Locate the cell with the specified text and output its [X, Y] center coordinate. 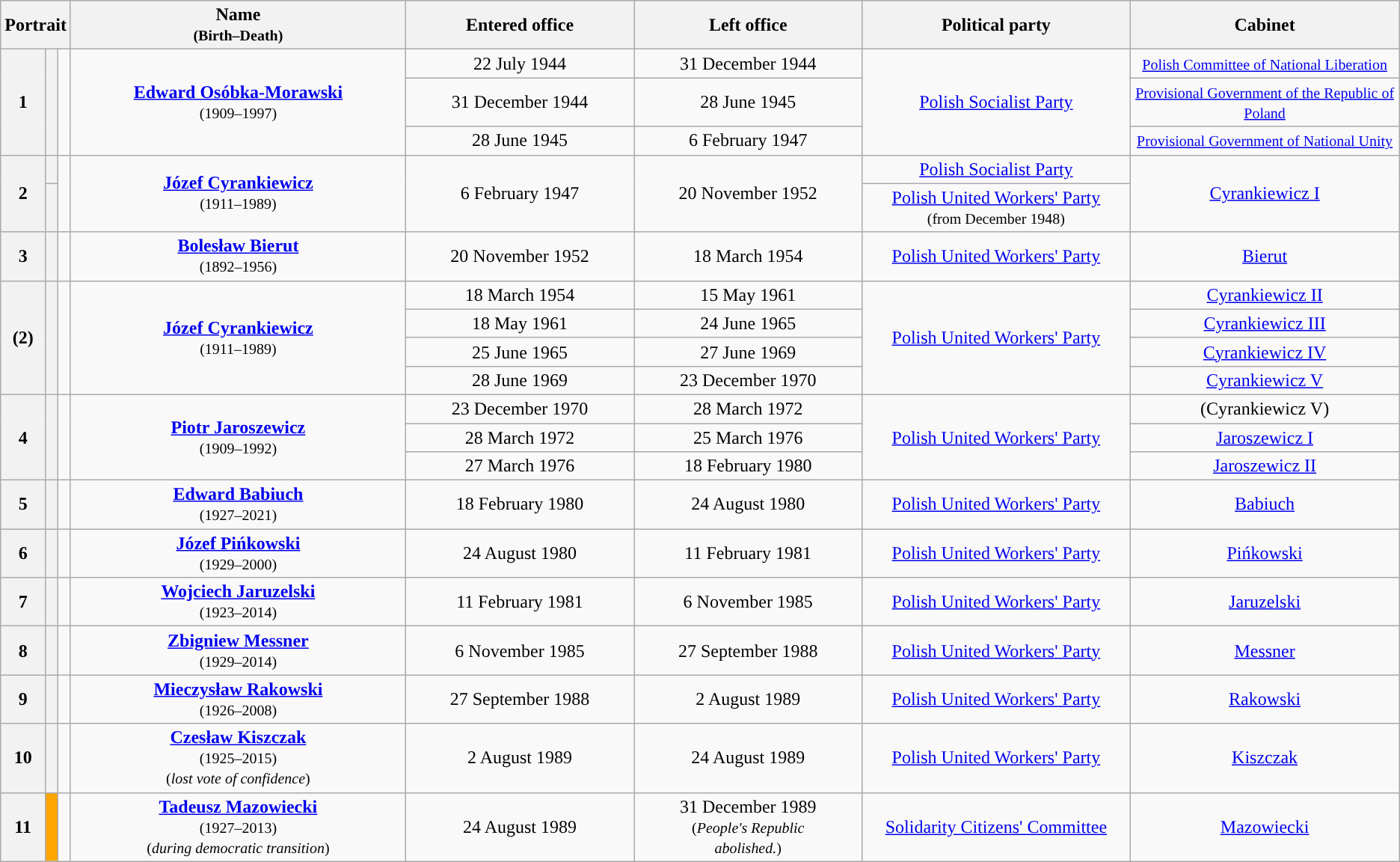
Mieczysław Rakowski(1926–2008) [238, 699]
Provisional Government of National Unity [1265, 141]
Cyrankiewicz II [1265, 295]
10 [23, 758]
Cyrankiewicz I [1265, 193]
22 July 1944 [519, 64]
Entered office [519, 25]
Pińkowski [1265, 554]
28 June 1969 [519, 380]
9 [23, 699]
2 [23, 193]
Polish Committee of National Liberation [1265, 64]
Babiuch [1265, 504]
Bierut [1265, 256]
Mazowiecki [1265, 827]
Portrait [36, 25]
Cyrankiewicz IV [1265, 352]
(Cyrankiewicz V) [1265, 409]
Cabinet [1265, 25]
27 June 1969 [748, 352]
3 [23, 256]
(2) [23, 337]
Cyrankiewicz III [1265, 323]
5 [23, 504]
Tadeusz Mazowiecki(1927–2013)(during democratic transition) [238, 827]
Rakowski [1265, 699]
25 March 1976 [748, 438]
Czesław Kiszczak(1925–2015)(lost vote of confidence) [238, 758]
Provisional Government of the Republic of Poland [1265, 102]
Piotr Jaroszewicz(1909–1992) [238, 437]
25 June 1965 [519, 352]
Edward Babiuch(1927–2021) [238, 504]
24 June 1965 [748, 323]
Jaroszewicz I [1265, 438]
Jaruzelski [1265, 602]
18 May 1961 [519, 323]
Solidarity Citizens' Committee [996, 827]
6 [23, 554]
Zbigniew Messner(1929–2014) [238, 651]
31 December 1989(People's Republicabolished.) [748, 827]
8 [23, 651]
15 May 1961 [748, 295]
Edward Osóbka-Morawski(1909–1997) [238, 102]
Polish United Workers' Party(from December 1948) [996, 208]
Political party [996, 25]
Kiszczak [1265, 758]
27 March 1976 [519, 466]
4 [23, 437]
7 [23, 602]
Jaroszewicz II [1265, 466]
Name(Birth–Death) [238, 25]
11 [23, 827]
Wojciech Jaruzelski(1923–2014) [238, 602]
Left office [748, 25]
Messner [1265, 651]
Bolesław Bierut(1892–1956) [238, 256]
Cyrankiewicz V [1265, 380]
1 [23, 102]
Józef Pińkowski(1929–2000) [238, 554]
